Extract the (x, y) coordinate from the center of the cell holding the provided text.  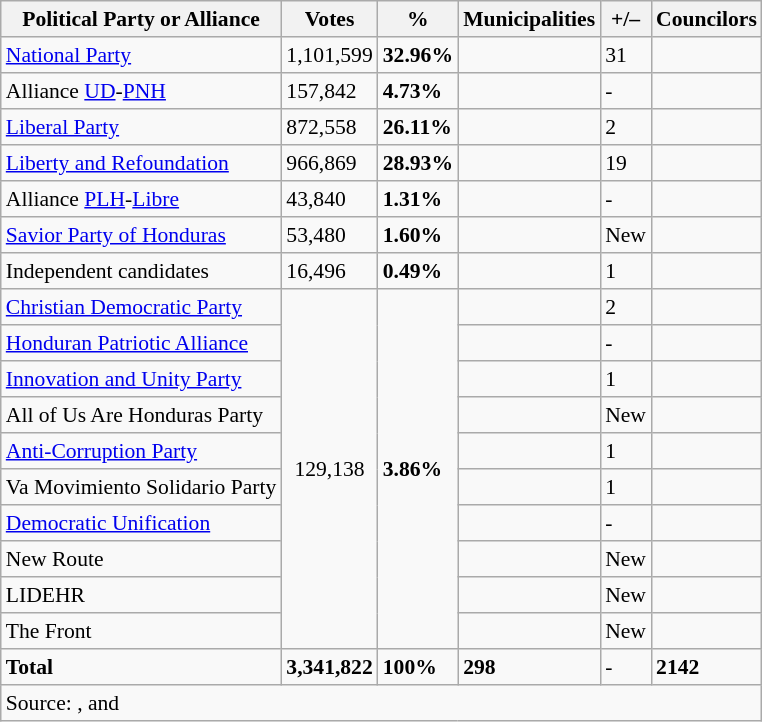
1.31% (418, 199)
19 (626, 163)
0.49% (418, 271)
Savior Party of Honduras (142, 235)
3,341,822 (329, 668)
Alliance UD-PNH (142, 91)
16,496 (329, 271)
Christian Democratic Party (142, 307)
Innovation and Unity Party (142, 379)
298 (529, 668)
Independent candidates (142, 271)
Councilors (706, 19)
Total (142, 668)
% (418, 19)
The Front (142, 632)
3.86% (418, 469)
All of Us Are Honduras Party (142, 415)
872,558 (329, 127)
LIDEHR (142, 596)
129,138 (329, 469)
28.93% (418, 163)
4.73% (418, 91)
Liberty and Refoundation (142, 163)
Political Party or Alliance (142, 19)
1.60% (418, 235)
Democratic Unification (142, 523)
Honduran Patriotic Alliance (142, 343)
Anti-Corruption Party (142, 451)
26.11% (418, 127)
32.96% (418, 55)
31 (626, 55)
966,869 (329, 163)
157,842 (329, 91)
National Party (142, 55)
100% (418, 668)
New Route (142, 559)
2142 (706, 668)
Liberal Party (142, 127)
43,840 (329, 199)
+/– (626, 19)
Source: , and (382, 704)
Alliance PLH-Libre (142, 199)
Va Movimiento Solidario Party (142, 487)
53,480 (329, 235)
Votes (329, 19)
1,101,599 (329, 55)
Municipalities (529, 19)
